Pinpoint the cell where the given text exists, returning its (x, y) midpoint coordinate. 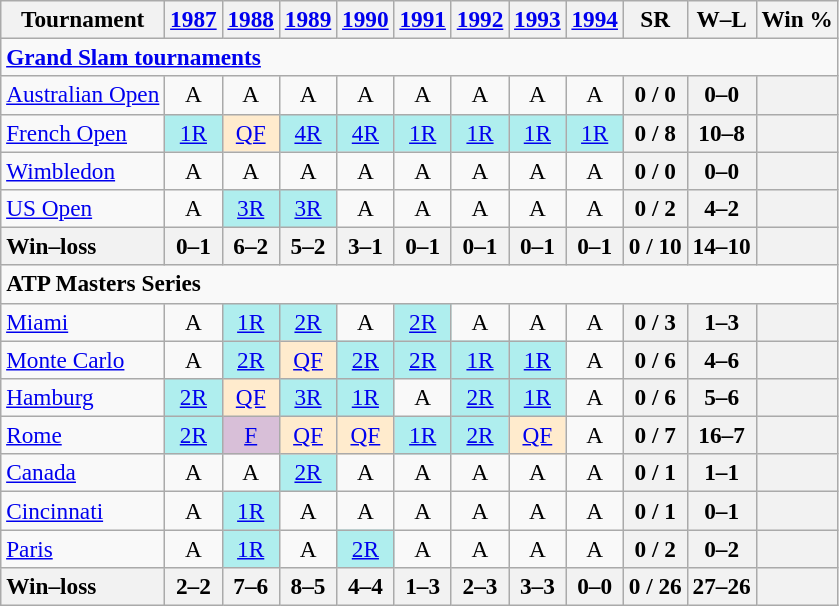
F (250, 435)
0 / 8 (655, 133)
ATP Masters Series (420, 284)
3–3 (538, 586)
1989 (308, 19)
Tournament (83, 19)
2–3 (480, 586)
Hamburg (83, 397)
16–7 (722, 435)
1993 (538, 19)
1987 (194, 19)
4–2 (722, 208)
3–1 (366, 246)
Canada (83, 473)
4–4 (366, 586)
Paris (83, 548)
W–L (722, 19)
Cincinnati (83, 510)
8–5 (308, 586)
Miami (83, 322)
0 / 7 (655, 435)
6–2 (250, 246)
2–2 (194, 586)
1990 (366, 19)
Monte Carlo (83, 359)
5–6 (722, 397)
Grand Slam tournaments (420, 57)
Rome (83, 435)
US Open (83, 208)
French Open (83, 133)
27–26 (722, 586)
10–8 (722, 133)
SR (655, 19)
1988 (250, 19)
1994 (594, 19)
0 / 10 (655, 246)
0 / 26 (655, 586)
5–2 (308, 246)
Wimbledon (83, 170)
0–2 (722, 548)
1992 (480, 19)
Australian Open (83, 95)
14–10 (722, 246)
7–6 (250, 586)
Win % (797, 19)
1–1 (722, 473)
1991 (422, 19)
4–6 (722, 359)
0 / 3 (655, 322)
